Determine the (X, Y) coordinate at the center of the cell enclosing the given text.  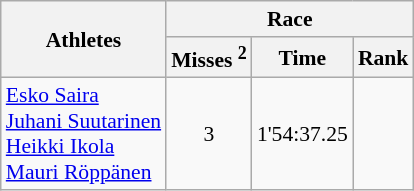
Rank (384, 58)
Athletes (84, 40)
Race (290, 19)
Misses 2 (209, 58)
1'54:37.25 (302, 134)
3 (209, 134)
Time (302, 58)
Esko SairaJuhani SuutarinenHeikki IkolaMauri Röppänen (84, 134)
